Determine the (x, y) coordinate at the center of the cell enclosing the given text.  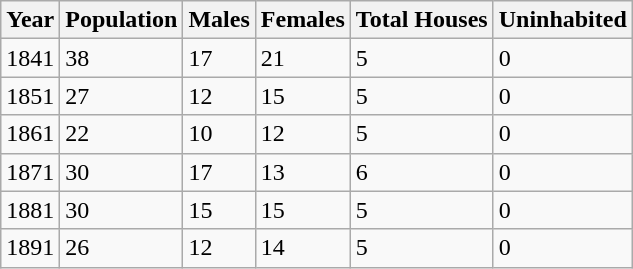
13 (302, 172)
1851 (30, 96)
38 (122, 58)
10 (219, 134)
Population (122, 20)
Males (219, 20)
1861 (30, 134)
Females (302, 20)
Year (30, 20)
Uninhabited (562, 20)
6 (422, 172)
1871 (30, 172)
22 (122, 134)
1881 (30, 210)
14 (302, 248)
21 (302, 58)
1841 (30, 58)
26 (122, 248)
Total Houses (422, 20)
1891 (30, 248)
27 (122, 96)
